Output the (X, Y) coordinate of the center of the cell containing the given text.  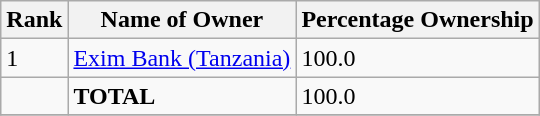
Rank (34, 20)
1 (34, 58)
Name of Owner (182, 20)
TOTAL (182, 96)
Exim Bank (Tanzania) (182, 58)
Percentage Ownership (418, 20)
